Output the (x, y) coordinate of the center of the cell containing the given text.  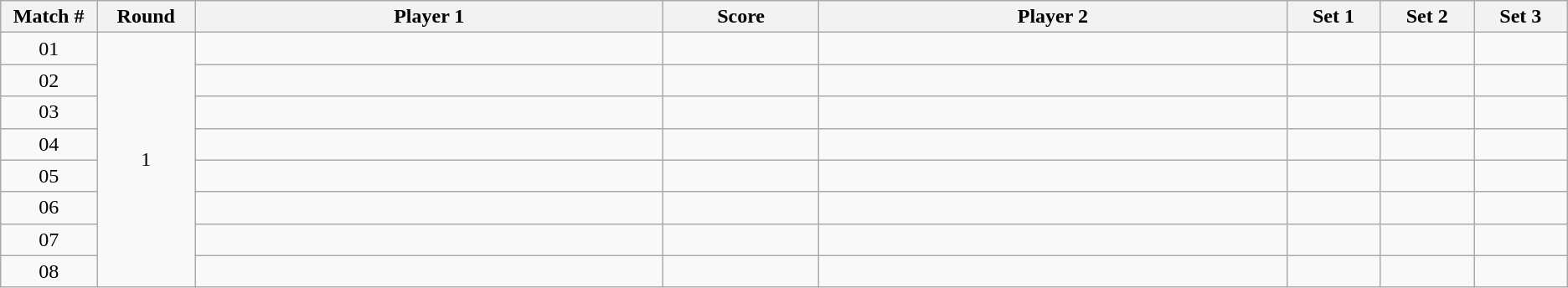
05 (49, 176)
Player 2 (1053, 17)
Set 2 (1427, 17)
07 (49, 239)
1 (146, 160)
Score (741, 17)
Player 1 (429, 17)
06 (49, 208)
01 (49, 49)
Round (146, 17)
04 (49, 144)
02 (49, 80)
03 (49, 112)
Match # (49, 17)
Set 1 (1333, 17)
08 (49, 271)
Set 3 (1521, 17)
